Provide the [x, y] coordinate of the cell's center where the given text is located.  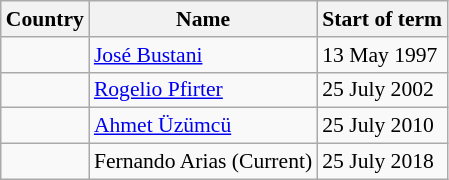
Rogelio Pfirter [203, 90]
25 July 2002 [382, 90]
Fernando Arias (Current) [203, 162]
25 July 2010 [382, 126]
13 May 1997 [382, 55]
Name [203, 19]
José Bustani [203, 55]
Start of term [382, 19]
25 July 2018 [382, 162]
Country [45, 19]
Ahmet Üzümcü [203, 126]
